Output the [X, Y] coordinate of the center of the cell containing the given text.  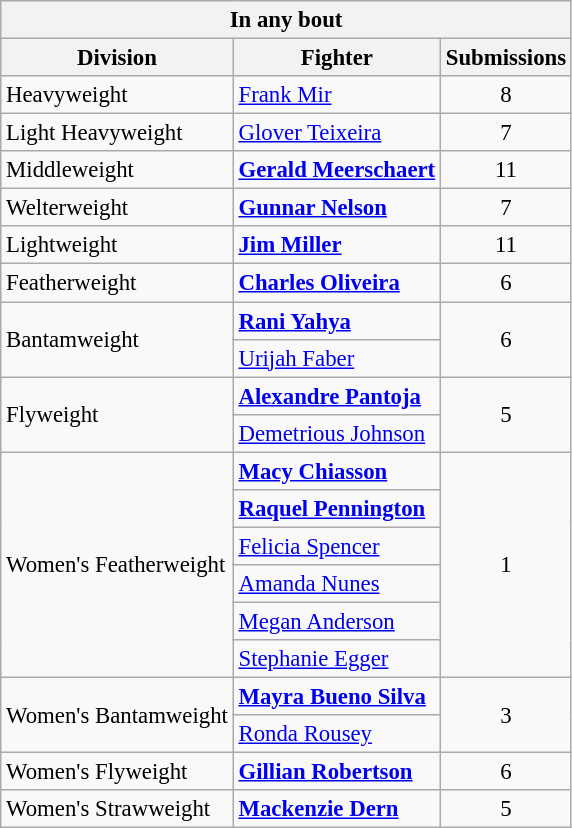
Charles Oliveira [336, 283]
Submissions [506, 58]
Raquel Pennington [336, 509]
Division [117, 58]
Demetrious Johnson [336, 433]
3 [506, 716]
Light Heavyweight [117, 133]
Glover Teixeira [336, 133]
Megan Anderson [336, 621]
Women's Bantamweight [117, 716]
Jim Miller [336, 245]
Mayra Bueno Silva [336, 697]
Frank Mir [336, 95]
Stephanie Egger [336, 659]
Urijah Faber [336, 358]
Flyweight [117, 414]
Women's Flyweight [117, 772]
Middleweight [117, 170]
8 [506, 95]
Macy Chiasson [336, 471]
Ronda Rousey [336, 734]
Amanda Nunes [336, 584]
Alexandre Pantoja [336, 396]
Featherweight [117, 283]
Welterweight [117, 208]
In any bout [286, 20]
Rani Yahya [336, 321]
Heavyweight [117, 95]
1 [506, 565]
Lightweight [117, 245]
Mackenzie Dern [336, 809]
Fighter [336, 58]
Bantamweight [117, 340]
Felicia Spencer [336, 546]
Women's Featherweight [117, 565]
Gunnar Nelson [336, 208]
Gillian Robertson [336, 772]
Gerald Meerschaert [336, 170]
Women's Strawweight [117, 809]
